Search for the cell housing the specified text and yield its (x, y) center coordinate. 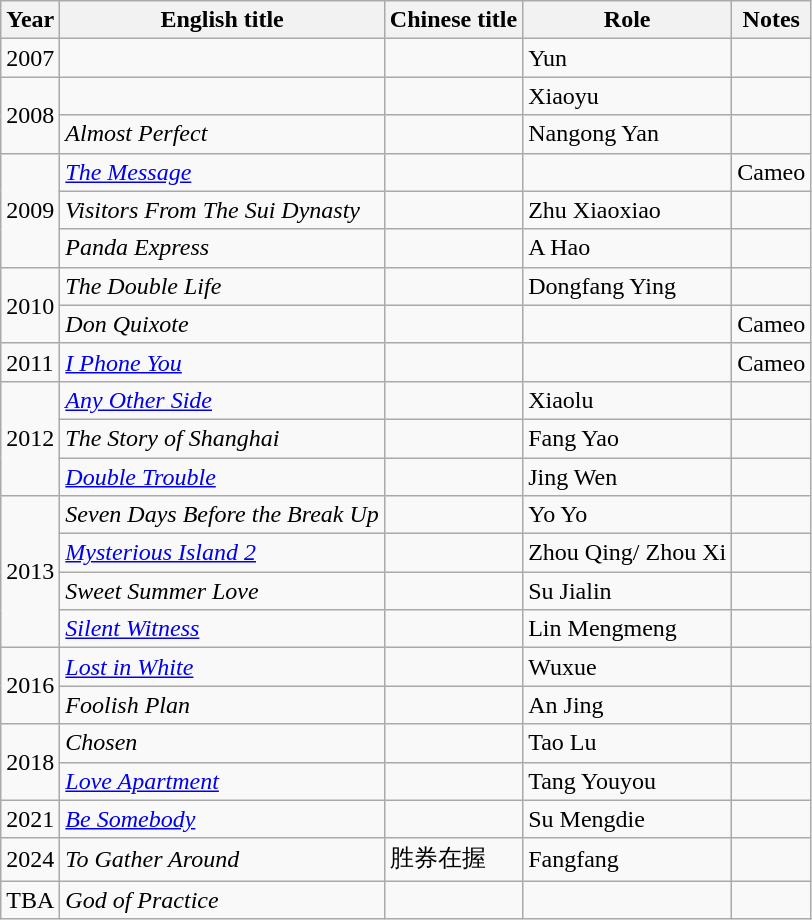
Mysterious Island 2 (222, 553)
Double Trouble (222, 477)
Notes (772, 20)
Chosen (222, 743)
Tao Lu (628, 743)
Dongfang Ying (628, 286)
Fangfang (628, 860)
2008 (30, 115)
2012 (30, 438)
Silent Witness (222, 629)
An Jing (628, 705)
Xiaolu (628, 400)
The Double Life (222, 286)
Any Other Side (222, 400)
Visitors From The Sui Dynasty (222, 210)
Su Mengdie (628, 819)
Seven Days Before the Break Up (222, 515)
2007 (30, 58)
The Story of Shanghai (222, 438)
Nangong Yan (628, 134)
Yun (628, 58)
2021 (30, 819)
Foolish Plan (222, 705)
Fang Yao (628, 438)
Lin Mengmeng (628, 629)
Xiaoyu (628, 96)
2009 (30, 210)
God of Practice (222, 900)
Jing Wen (628, 477)
Panda Express (222, 248)
Chinese title (453, 20)
胜券在握 (453, 860)
Love Apartment (222, 781)
Su Jialin (628, 591)
Tang Youyou (628, 781)
Don Quixote (222, 324)
TBA (30, 900)
Almost Perfect (222, 134)
To Gather Around (222, 860)
I Phone You (222, 362)
2024 (30, 860)
2013 (30, 572)
Wuxue (628, 667)
2018 (30, 762)
2010 (30, 305)
Zhou Qing/ Zhou Xi (628, 553)
Yo Yo (628, 515)
Be Somebody (222, 819)
2016 (30, 686)
English title (222, 20)
Sweet Summer Love (222, 591)
Zhu Xiaoxiao (628, 210)
The Message (222, 172)
Lost in White (222, 667)
A Hao (628, 248)
2011 (30, 362)
Role (628, 20)
Year (30, 20)
